Provide the [x, y] coordinate of the cell's center where the given text is located.  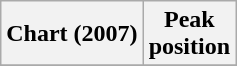
Chart (2007) [72, 34]
Peakposition [189, 34]
